For the text-containing cell, return its midpoint in [x, y] coordinate format. 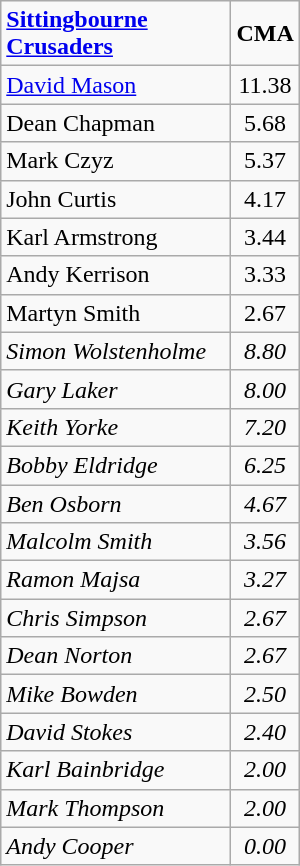
Gary Laker [116, 389]
Andy Kerrison [116, 275]
3.27 [265, 580]
Mark Czyz [116, 161]
Dean Chapman [116, 123]
3.56 [265, 542]
Sittingbourne Crusaders [116, 34]
8.00 [265, 389]
Karl Bainbridge [116, 770]
8.80 [265, 351]
5.37 [265, 161]
3.33 [265, 275]
6.25 [265, 465]
Ben Osborn [116, 503]
John Curtis [116, 199]
Dean Norton [116, 656]
David Mason [116, 85]
Martyn Smith [116, 313]
Andy Cooper [116, 846]
Simon Wolstenholme [116, 351]
2.50 [265, 694]
4.17 [265, 199]
CMA [265, 34]
Keith Yorke [116, 427]
0.00 [265, 846]
Malcolm Smith [116, 542]
4.67 [265, 503]
7.20 [265, 427]
Chris Simpson [116, 618]
Mark Thompson [116, 808]
Mike Bowden [116, 694]
Karl Armstrong [116, 237]
11.38 [265, 85]
Ramon Majsa [116, 580]
3.44 [265, 237]
Bobby Eldridge [116, 465]
5.68 [265, 123]
David Stokes [116, 732]
2.40 [265, 732]
